Output the [x, y] coordinate of the center of the cell containing the given text.  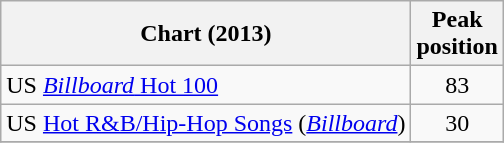
Chart (2013) [206, 34]
83 [457, 85]
30 [457, 123]
US Hot R&B/Hip-Hop Songs (Billboard) [206, 123]
US Billboard Hot 100 [206, 85]
Peakposition [457, 34]
